Detect which cell encompasses the target text, then output its (x, y) center coordinate. 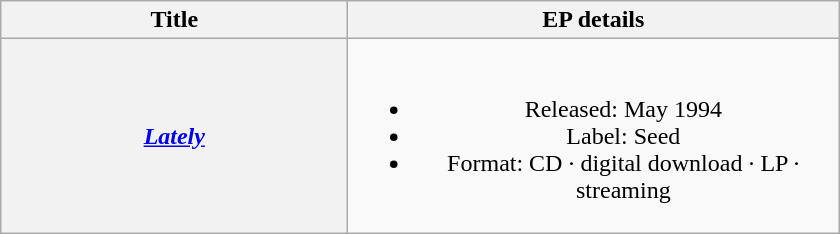
EP details (594, 20)
Title (174, 20)
Lately (174, 136)
Released: May 1994Label: SeedFormat: CD · digital download · LP · streaming (594, 136)
